Detect which cell encompasses the target text, then output its (X, Y) center coordinate. 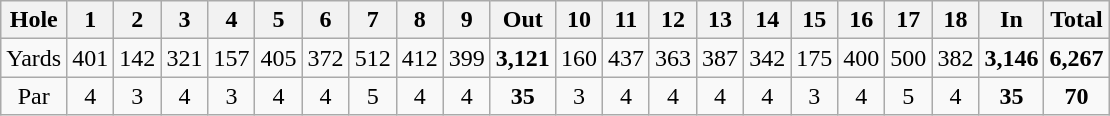
Yards (34, 58)
3,146 (1012, 58)
6 (326, 20)
6,267 (1076, 58)
15 (814, 20)
405 (278, 58)
Hole (34, 20)
142 (138, 58)
13 (720, 20)
175 (814, 58)
18 (956, 20)
500 (908, 58)
363 (672, 58)
321 (184, 58)
70 (1076, 96)
9 (466, 20)
399 (466, 58)
412 (420, 58)
342 (768, 58)
8 (420, 20)
372 (326, 58)
401 (90, 58)
400 (862, 58)
3,121 (522, 58)
157 (232, 58)
382 (956, 58)
2 (138, 20)
12 (672, 20)
387 (720, 58)
1 (90, 20)
17 (908, 20)
Out (522, 20)
In (1012, 20)
437 (626, 58)
16 (862, 20)
Par (34, 96)
11 (626, 20)
Total (1076, 20)
10 (578, 20)
14 (768, 20)
7 (372, 20)
512 (372, 58)
160 (578, 58)
